Return the [x, y] coordinate for the center point of the cell that contains the specified text.  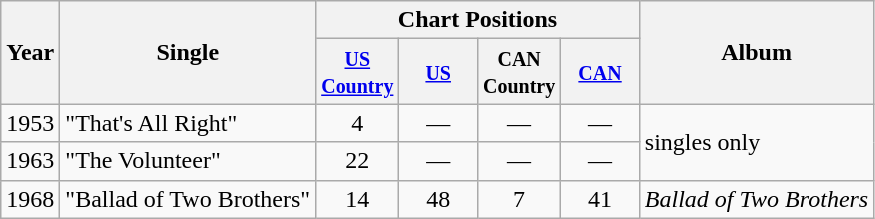
14 [358, 199]
7 [518, 199]
Single [188, 52]
"The Volunteer" [188, 161]
4 [358, 123]
48 [438, 199]
41 [600, 199]
Year [30, 52]
1953 [30, 123]
Ballad of Two Brothers [756, 199]
singles only [756, 142]
"Ballad of Two Brothers" [188, 199]
Chart Positions [478, 20]
"That's All Right" [188, 123]
1963 [30, 161]
1968 [30, 199]
CAN Country [518, 72]
Album [756, 52]
US Country [358, 72]
CAN [600, 72]
US [438, 72]
22 [358, 161]
